Pinpoint the cell where the given text exists, returning its [X, Y] midpoint coordinate. 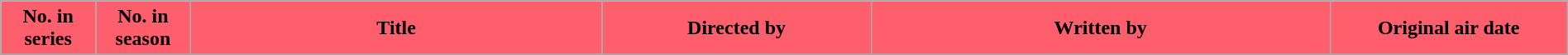
Written by [1100, 28]
Directed by [736, 28]
Title [396, 28]
Original air date [1449, 28]
No. inseries [48, 28]
No. inseason [144, 28]
